Search for the cell housing the specified text and yield its (X, Y) center coordinate. 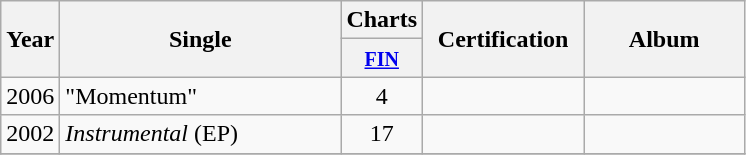
Charts (382, 20)
2006 (30, 96)
Certification (504, 39)
4 (382, 96)
FIN (382, 58)
2002 (30, 134)
Year (30, 39)
17 (382, 134)
Single (200, 39)
Album (664, 39)
Instrumental (EP) (200, 134)
"Momentum" (200, 96)
